Search for the cell housing the specified text and yield its [x, y] center coordinate. 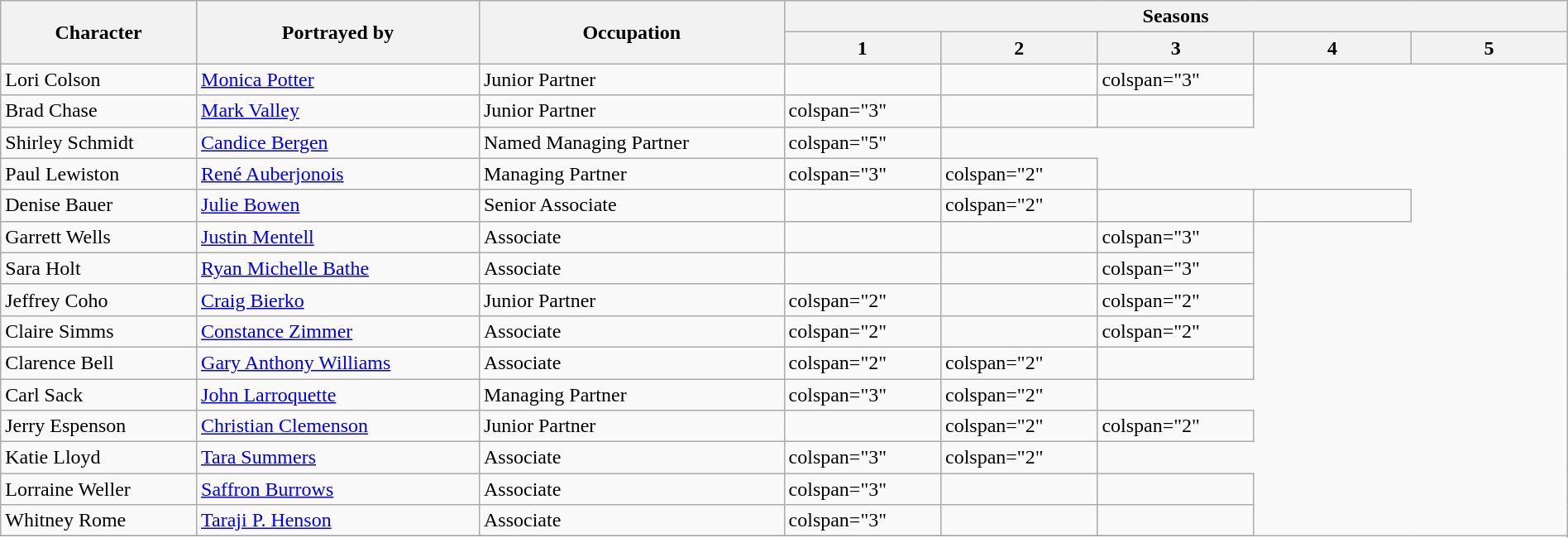
Character [99, 32]
5 [1489, 48]
Denise Bauer [99, 205]
Garrett Wells [99, 237]
Christian Clemenson [338, 426]
Brad Chase [99, 111]
Lorraine Weller [99, 489]
Occupation [632, 32]
Candice Bergen [338, 142]
Saffron Burrows [338, 489]
Carl Sack [99, 395]
Shirley Schmidt [99, 142]
Lori Colson [99, 79]
1 [862, 48]
Ryan Michelle Bathe [338, 268]
colspan="5" [862, 142]
Justin Mentell [338, 237]
Portrayed by [338, 32]
John Larroquette [338, 395]
2 [1019, 48]
Monica Potter [338, 79]
Tara Summers [338, 458]
3 [1176, 48]
René Auberjonois [338, 174]
Katie Lloyd [99, 458]
4 [1331, 48]
Jeffrey Coho [99, 300]
Senior Associate [632, 205]
Mark Valley [338, 111]
Craig Bierko [338, 300]
Clarence Bell [99, 363]
Seasons [1176, 17]
Jerry Espenson [99, 426]
Whitney Rome [99, 521]
Julie Bowen [338, 205]
Sara Holt [99, 268]
Named Managing Partner [632, 142]
Claire Simms [99, 331]
Taraji P. Henson [338, 521]
Paul Lewiston [99, 174]
Gary Anthony Williams [338, 363]
Constance Zimmer [338, 331]
